Extract the [X, Y] coordinate from the center of the cell holding the provided text.  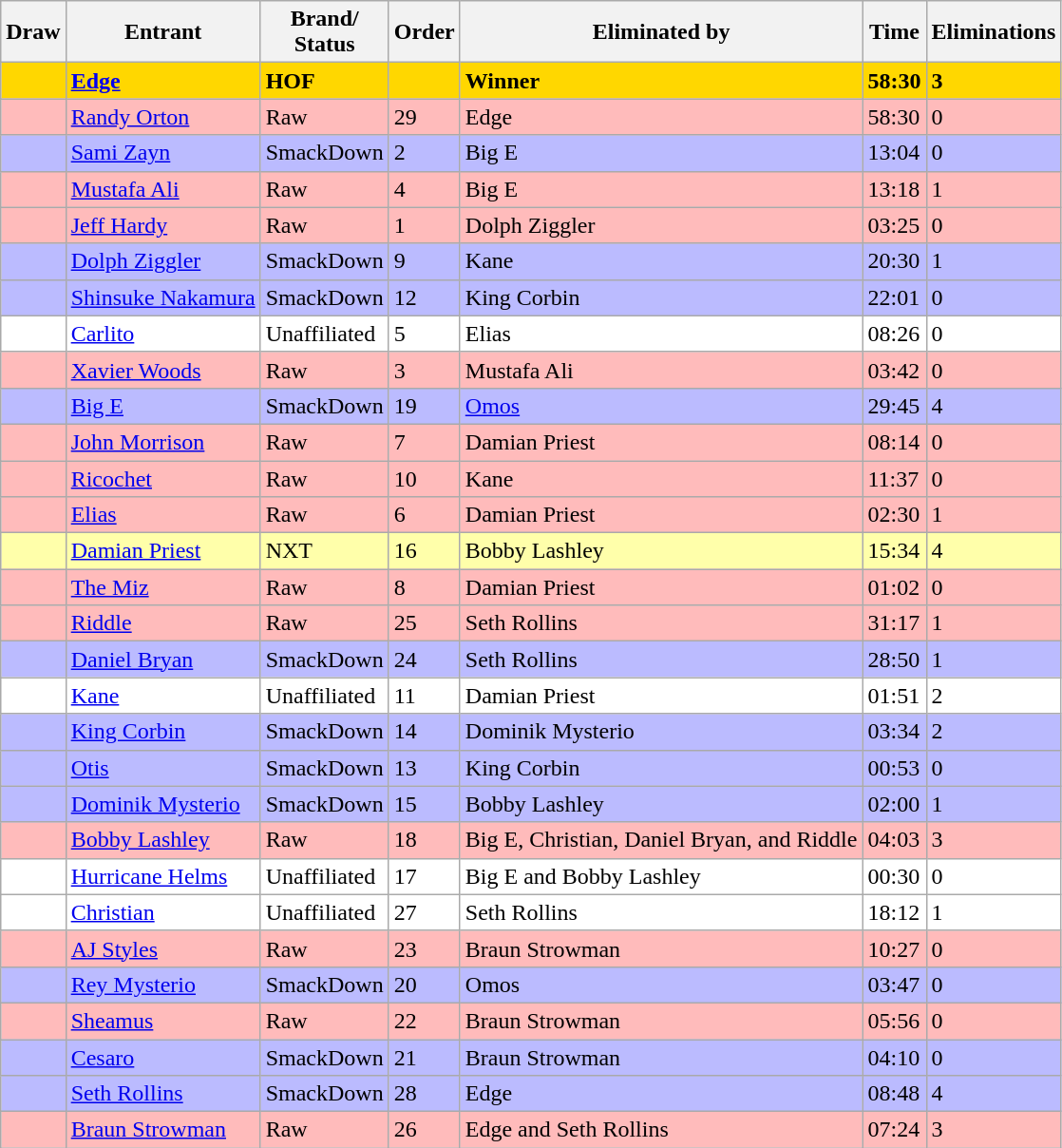
20:30 [895, 261]
25 [424, 623]
04:03 [895, 840]
10:27 [895, 948]
13 [424, 768]
Sami Zayn [163, 153]
Shinsuke Nakamura [163, 297]
Winner [661, 81]
Xavier Woods [163, 370]
Big E, Christian, Daniel Bryan, and Riddle [661, 840]
10 [424, 478]
John Morrison [163, 442]
7 [424, 442]
Otis [163, 768]
04:10 [895, 1058]
03:34 [895, 732]
The Miz [163, 587]
Draw [33, 32]
14 [424, 732]
Carlito [163, 334]
08:14 [895, 442]
Order [424, 32]
31:17 [895, 623]
03:25 [895, 225]
HOF [325, 81]
20 [424, 985]
08:48 [895, 1094]
29 [424, 117]
07:24 [895, 1130]
Christian [163, 912]
03:42 [895, 370]
Daniel Bryan [163, 660]
Hurricane Helms [163, 876]
Entrant [163, 32]
11 [424, 696]
Eliminations [994, 32]
23 [424, 948]
22 [424, 1021]
15:34 [895, 551]
28:50 [895, 660]
18:12 [895, 912]
Brand/Status [325, 32]
05:56 [895, 1021]
28 [424, 1094]
27 [424, 912]
01:02 [895, 587]
Riddle [163, 623]
5 [424, 334]
00:30 [895, 876]
Sheamus [163, 1021]
13:18 [895, 189]
17 [424, 876]
18 [424, 840]
03:47 [895, 985]
26 [424, 1130]
8 [424, 587]
9 [424, 261]
12 [424, 297]
Eliminated by [661, 32]
Edge and Seth Rollins [661, 1130]
Randy Orton [163, 117]
02:00 [895, 804]
00:53 [895, 768]
Big E and Bobby Lashley [661, 876]
13:04 [895, 153]
Time [895, 32]
6 [424, 515]
Ricochet [163, 478]
22:01 [895, 297]
NXT [325, 551]
15 [424, 804]
19 [424, 406]
11:37 [895, 478]
Rey Mysterio [163, 985]
AJ Styles [163, 948]
16 [424, 551]
Jeff Hardy [163, 225]
08:26 [895, 334]
21 [424, 1058]
02:30 [895, 515]
Cesaro [163, 1058]
01:51 [895, 696]
29:45 [895, 406]
24 [424, 660]
